Provide the [x, y] coordinate of the cell's center where the given text is located.  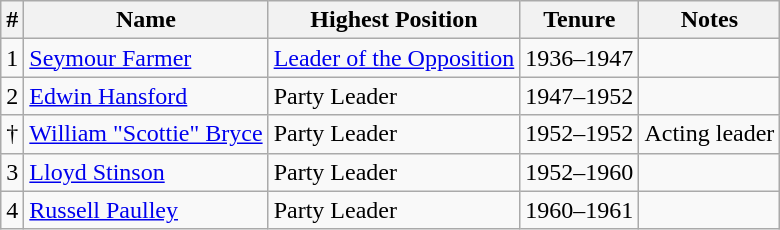
Edwin Hansford [146, 96]
3 [12, 172]
# [12, 20]
1960–1961 [580, 210]
1936–1947 [580, 58]
Russell Paulley [146, 210]
Highest Position [394, 20]
Notes [710, 20]
1952–1960 [580, 172]
4 [12, 210]
William "Scottie" Bryce [146, 134]
Name [146, 20]
Acting leader [710, 134]
2 [12, 96]
Lloyd Stinson [146, 172]
Leader of the Opposition [394, 58]
† [12, 134]
Tenure [580, 20]
1 [12, 58]
1947–1952 [580, 96]
Seymour Farmer [146, 58]
1952–1952 [580, 134]
